Search for the cell housing the specified text and yield its (x, y) center coordinate. 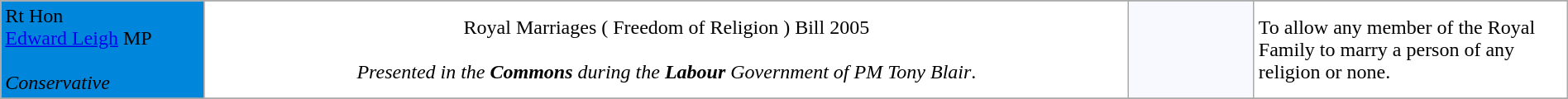
Rt HonEdward Leigh MPConservative (103, 49)
Royal Marriages ( Freedom of Religion ) Bill 2005Presented in the Commons during the Labour Government of PM Tony Blair. (667, 49)
To allow any member of the Royal Family to marry a person of any religion or none. (1411, 49)
